Search for the cell housing the specified text and yield its (X, Y) center coordinate. 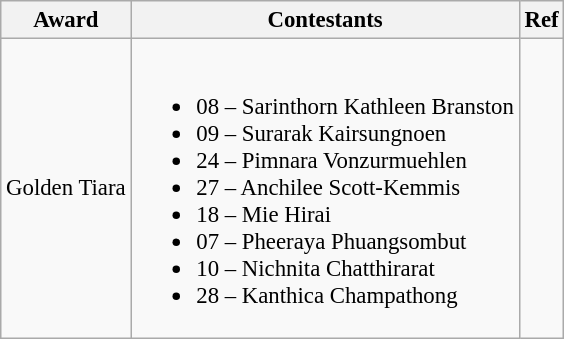
Award (66, 20)
Ref (542, 20)
Contestants (325, 20)
Golden Tiara (66, 188)
